Return (X, Y) of the center of cell containing provided text 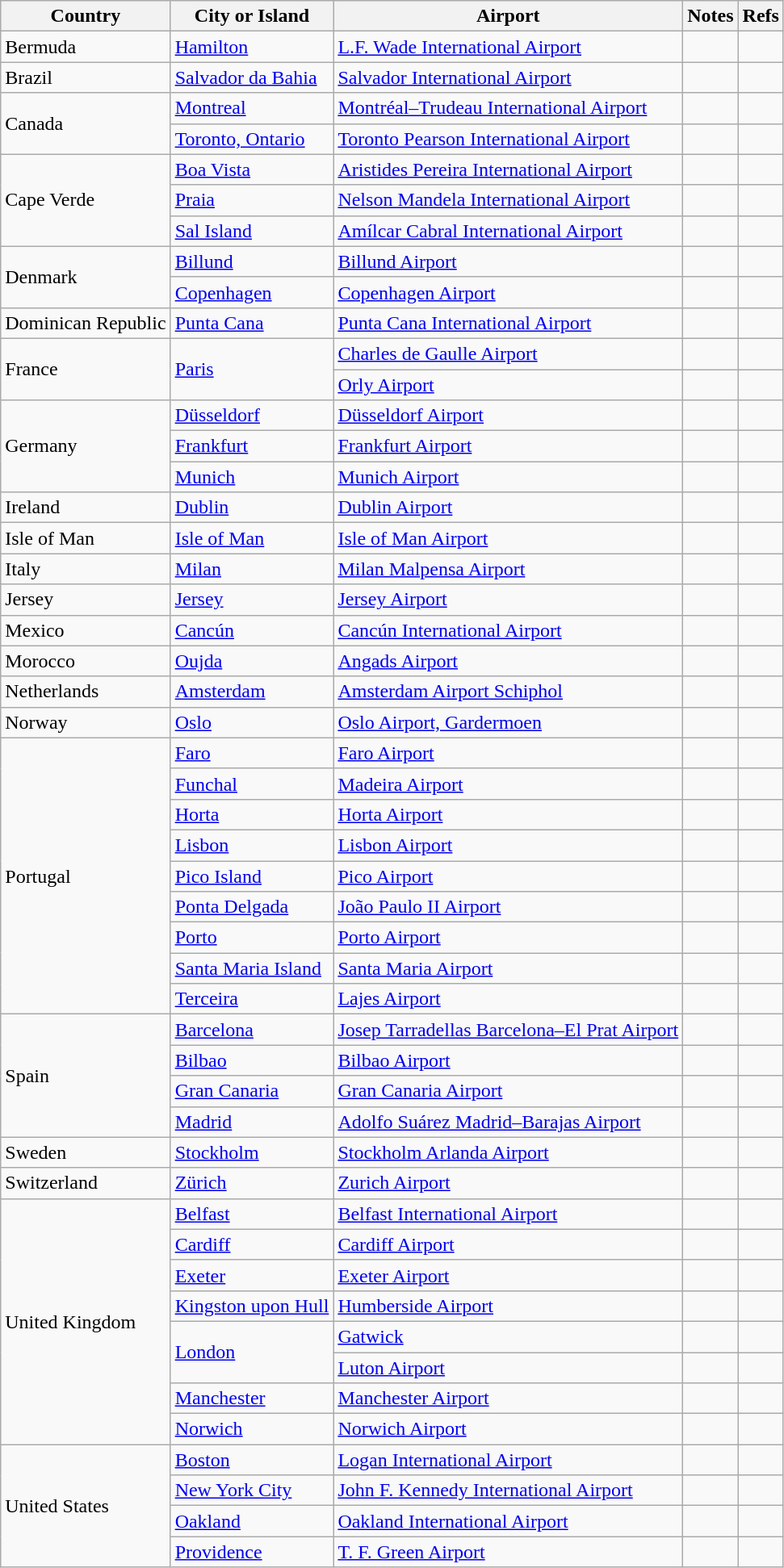
Salvador da Bahia (252, 77)
Horta (252, 814)
Switzerland (86, 1183)
Exeter Airport (509, 1275)
Sweden (86, 1152)
United Kingdom (86, 1321)
João Paulo II Airport (509, 907)
Bilbao Airport (509, 1060)
Madrid (252, 1122)
Oakland International Airport (509, 1521)
Düsseldorf Airport (509, 416)
Faro Airport (509, 753)
Copenhagen (252, 292)
Stockholm Arlanda Airport (509, 1152)
Oslo Airport, Gardermoen (509, 722)
Isle of Man Airport (509, 538)
Pico Airport (509, 876)
Orly Airport (509, 385)
Sal Island (252, 231)
Porto (252, 938)
Toronto, Ontario (252, 139)
Billund Airport (509, 261)
Nelson Mandela International Airport (509, 200)
Pico Island (252, 876)
Cancún (252, 630)
Notes (711, 16)
Kingston upon Hull (252, 1306)
Copenhagen Airport (509, 292)
Madeira Airport (509, 784)
T. F. Green Airport (509, 1552)
Faro (252, 753)
Zurich Airport (509, 1183)
Lisbon Airport (509, 845)
Logan International Airport (509, 1460)
Stockholm (252, 1152)
Italy (86, 569)
City or Island (252, 16)
Jersey Airport (509, 600)
Aristides Pereira International Airport (509, 169)
Refs (761, 16)
Ponta Delgada (252, 907)
Exeter (252, 1275)
Ireland (86, 508)
Country (86, 16)
Gran Canaria Airport (509, 1091)
Providence (252, 1552)
Oakland (252, 1521)
Germany (86, 446)
Manchester (252, 1399)
Praia (252, 200)
Dominican Republic (86, 323)
Milan (252, 569)
Portugal (86, 876)
France (86, 369)
Boa Vista (252, 169)
Amsterdam (252, 692)
Terceira (252, 999)
Toronto Pearson International Airport (509, 139)
Munich (252, 477)
Adolfo Suárez Madrid–Barajas Airport (509, 1122)
Josep Tarradellas Barcelona–El Prat Airport (509, 1030)
Paris (252, 369)
Cape Verde (86, 200)
L.F. Wade International Airport (509, 47)
London (252, 1352)
Horta Airport (509, 814)
Canada (86, 123)
Punta Cana (252, 323)
Luton Airport (509, 1368)
Boston (252, 1460)
Oslo (252, 722)
Belfast International Airport (509, 1214)
Norwich (252, 1429)
Amílcar Cabral International Airport (509, 231)
Brazil (86, 77)
Montréal–Trudeau International Airport (509, 108)
Barcelona (252, 1030)
Oujda (252, 661)
Cardiff Airport (509, 1244)
Bermuda (86, 47)
Lajes Airport (509, 999)
Denmark (86, 277)
Norwich Airport (509, 1429)
Norway (86, 722)
Humberside Airport (509, 1306)
Düsseldorf (252, 416)
New York City (252, 1491)
Zürich (252, 1183)
Gran Canaria (252, 1091)
Spain (86, 1076)
Santa Maria Island (252, 968)
Punta Cana International Airport (509, 323)
Cancún International Airport (509, 630)
Gatwick (509, 1336)
Charles de Gaulle Airport (509, 353)
United States (86, 1506)
Milan Malpensa Airport (509, 569)
Bilbao (252, 1060)
Manchester Airport (509, 1399)
Frankfurt Airport (509, 446)
Airport (509, 16)
Mexico (86, 630)
Morocco (86, 661)
Amsterdam Airport Schiphol (509, 692)
Belfast (252, 1214)
Netherlands (86, 692)
Angads Airport (509, 661)
Salvador International Airport (509, 77)
Cardiff (252, 1244)
Lisbon (252, 845)
Santa Maria Airport (509, 968)
Hamilton (252, 47)
Porto Airport (509, 938)
Billund (252, 261)
Montreal (252, 108)
John F. Kennedy International Airport (509, 1491)
Munich Airport (509, 477)
Dublin Airport (509, 508)
Funchal (252, 784)
Frankfurt (252, 446)
Dublin (252, 508)
